Find where the given text appears and provide that cell's center as (X, Y) coordinate. 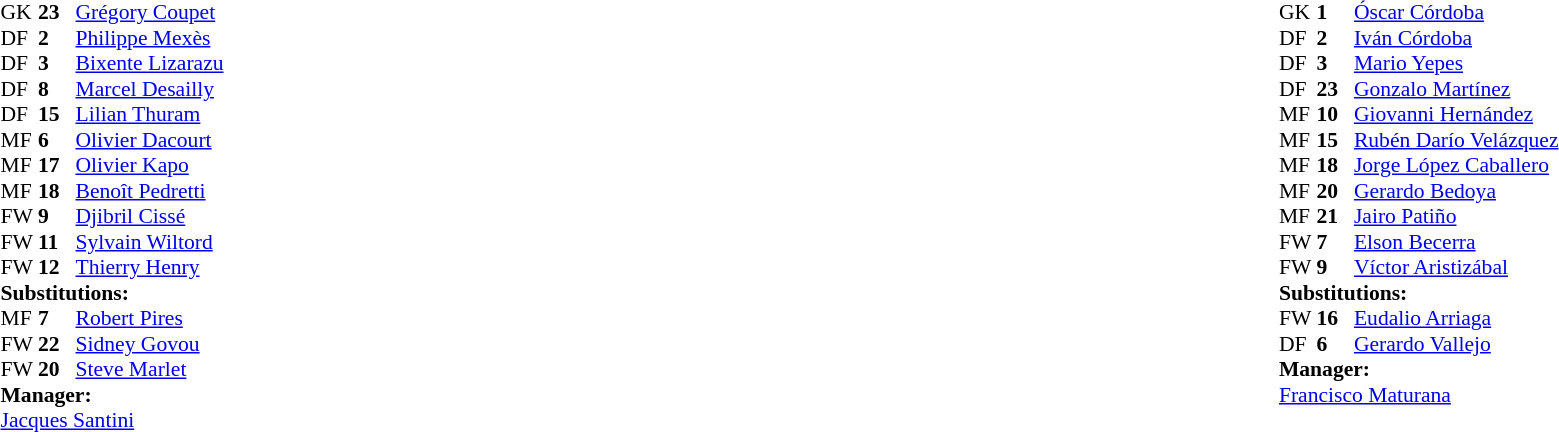
Marcel Desailly (150, 89)
Gerardo Bedoya (1456, 191)
Jorge López Caballero (1456, 165)
Víctor Aristizábal (1456, 267)
22 (57, 344)
Bixente Lizarazu (150, 63)
Grégory Coupet (150, 13)
12 (57, 267)
1 (1335, 13)
Mario Yepes (1456, 63)
Olivier Kapo (150, 165)
Rubén Darío Velázquez (1456, 140)
10 (1335, 115)
Giovanni Hernández (1456, 115)
Benoît Pedretti (150, 191)
8 (57, 89)
Olivier Dacourt (150, 140)
Thierry Henry (150, 267)
16 (1335, 319)
Francisco Maturana (1419, 395)
Steve Marlet (150, 369)
Lilian Thuram (150, 115)
17 (57, 165)
Robert Pires (150, 319)
Eudalio Arriaga (1456, 319)
Philippe Mexès (150, 38)
Iván Córdoba (1456, 38)
Elson Becerra (1456, 242)
Jairo Patiño (1456, 217)
Sidney Govou (150, 344)
Óscar Córdoba (1456, 13)
Djibril Cissé (150, 217)
Sylvain Wiltord (150, 242)
11 (57, 242)
Gonzalo Martínez (1456, 89)
Gerardo Vallejo (1456, 344)
21 (1335, 217)
